Output the (X, Y) coordinate of the center of the cell containing the given text.  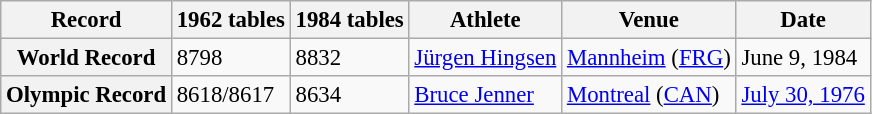
8832 (350, 58)
1984 tables (350, 20)
8634 (350, 95)
Bruce Jenner (486, 95)
Jürgen Hingsen (486, 58)
World Record (86, 58)
8618/8617 (230, 95)
Record (86, 20)
June 9, 1984 (803, 58)
Athlete (486, 20)
Venue (650, 20)
1962 tables (230, 20)
Montreal (CAN) (650, 95)
Mannheim (FRG) (650, 58)
Date (803, 20)
July 30, 1976 (803, 95)
8798 (230, 58)
Olympic Record (86, 95)
